Find where the given text appears and provide that cell's center as (X, Y) coordinate. 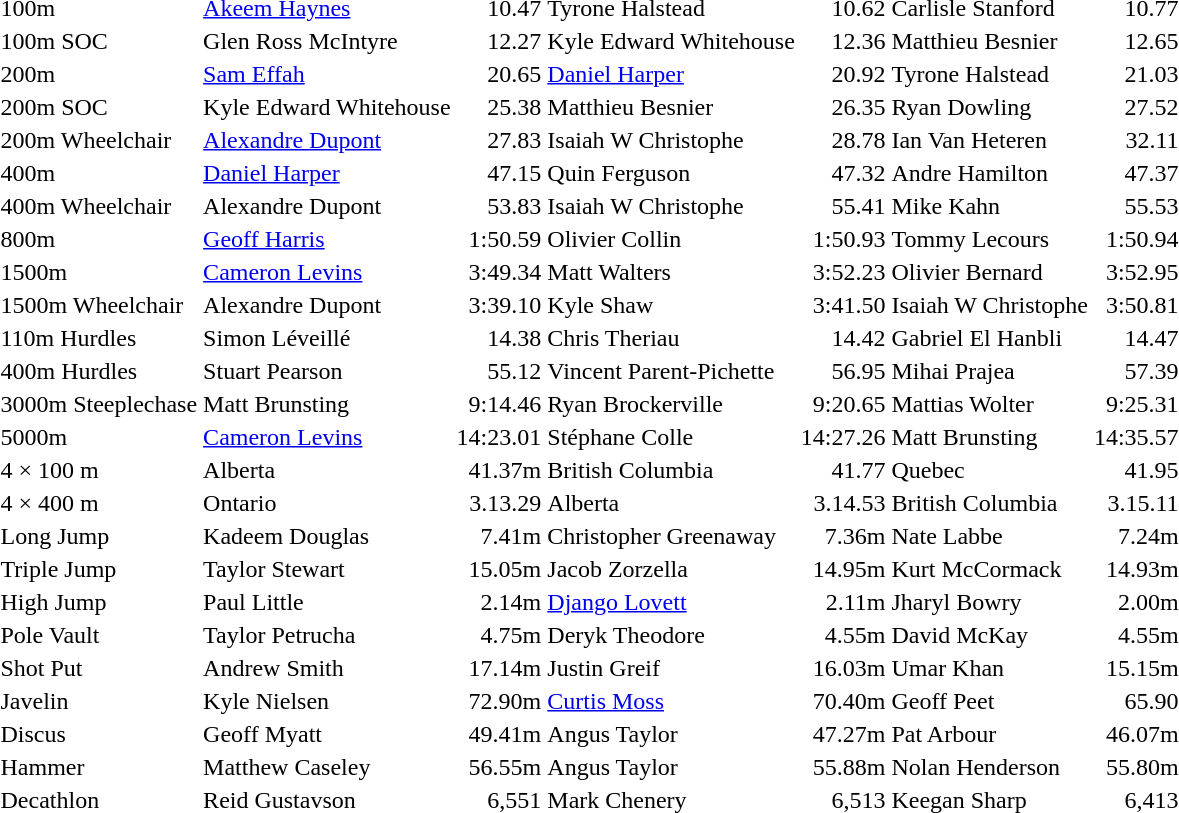
20.92 (843, 74)
Kurt McCormack (990, 569)
47.27m (843, 734)
Chris Theriau (671, 338)
53.83 (499, 206)
9:20.65 (843, 404)
Geoff Myatt (327, 734)
Tommy Lecours (990, 239)
Mike Kahn (990, 206)
16.03m (843, 668)
14:27.26 (843, 437)
56.55m (499, 767)
Pat Arbour (990, 734)
14:23.01 (499, 437)
3:49.34 (499, 272)
Taylor Stewart (327, 569)
Ryan Dowling (990, 107)
Kyle Nielsen (327, 701)
70.40m (843, 701)
12.27 (499, 41)
Matthew Caseley (327, 767)
Nolan Henderson (990, 767)
Ryan Brockerville (671, 404)
Vincent Parent-Pichette (671, 371)
Ian Van Heteren (990, 140)
Jacob Zorzella (671, 569)
Quin Ferguson (671, 173)
2.14m (499, 602)
47.32 (843, 173)
49.41m (499, 734)
Simon Léveillé (327, 338)
Paul Little (327, 602)
20.65 (499, 74)
Gabriel El Hanbli (990, 338)
Umar Khan (990, 668)
Curtis Moss (671, 701)
56.95 (843, 371)
Stéphane Colle (671, 437)
12.36 (843, 41)
Andre Hamilton (990, 173)
Olivier Collin (671, 239)
Mihai Prajea (990, 371)
14.42 (843, 338)
Mattias Wolter (990, 404)
4.55m (843, 635)
25.38 (499, 107)
Jharyl Bowry (990, 602)
3:52.23 (843, 272)
15.05m (499, 569)
3:41.50 (843, 305)
14.38 (499, 338)
Tyrone Halstead (990, 74)
Geoff Harris (327, 239)
Sam Effah (327, 74)
Christopher Greenaway (671, 536)
72.90m (499, 701)
2.11m (843, 602)
7.41m (499, 536)
Andrew Smith (327, 668)
Stuart Pearson (327, 371)
55.41 (843, 206)
Kadeem Douglas (327, 536)
1:50.59 (499, 239)
55.88m (843, 767)
3.14.53 (843, 503)
26.35 (843, 107)
Geoff Peet (990, 701)
41.77 (843, 470)
1:50.93 (843, 239)
Ontario (327, 503)
David McKay (990, 635)
Justin Greif (671, 668)
14.95m (843, 569)
27.83 (499, 140)
Matt Walters (671, 272)
Nate Labbe (990, 536)
Kyle Shaw (671, 305)
3.13.29 (499, 503)
17.14m (499, 668)
4.75m (499, 635)
Deryk Theodore (671, 635)
55.12 (499, 371)
Django Lovett (671, 602)
Glen Ross McIntyre (327, 41)
9:14.46 (499, 404)
Quebec (990, 470)
Taylor Petrucha (327, 635)
7.36m (843, 536)
41.37m (499, 470)
47.15 (499, 173)
3:39.10 (499, 305)
Olivier Bernard (990, 272)
28.78 (843, 140)
